Pinpoint the cell where the given text exists, returning its (X, Y) midpoint coordinate. 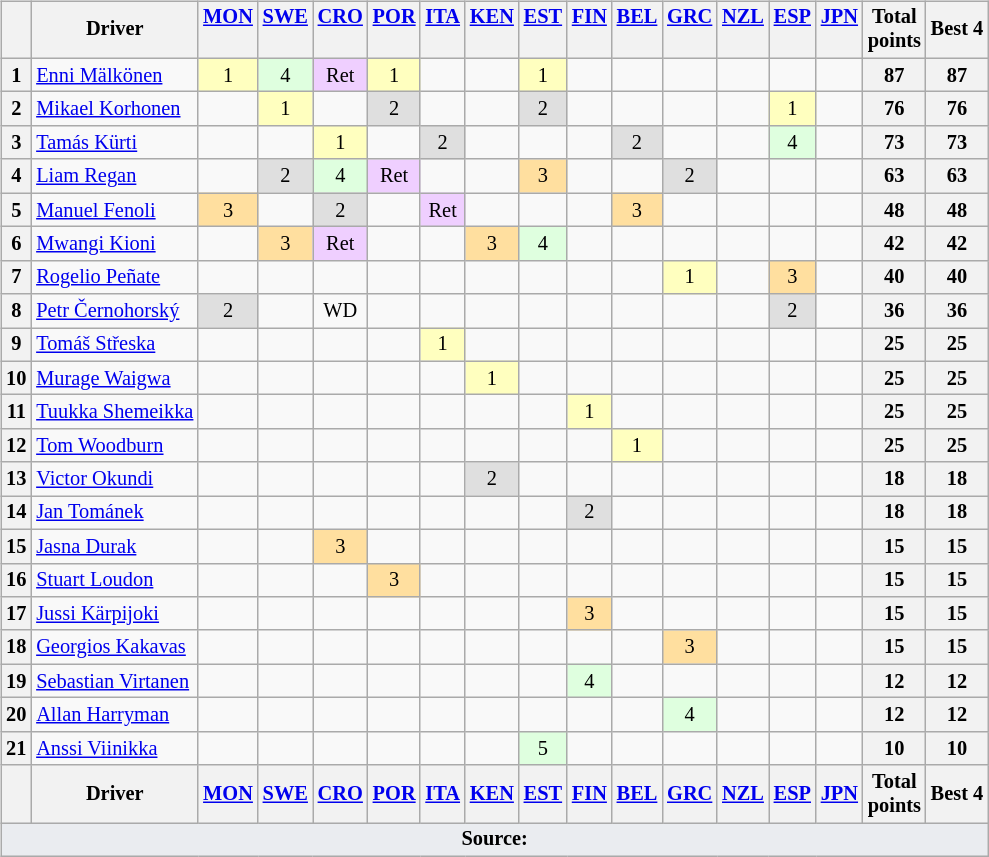
Tom Woodburn (114, 446)
13 (16, 479)
Tamás Kürti (114, 143)
Tomáš Střeska (114, 345)
Murage Waigwa (114, 378)
Source: (494, 840)
Liam Regan (114, 176)
14 (16, 513)
16 (16, 580)
Jan Tománek (114, 513)
Mwangi Kioni (114, 244)
Georgios Kakavas (114, 647)
Stuart Loudon (114, 580)
20 (16, 715)
Enni Mälkönen (114, 75)
Victor Okundi (114, 479)
6 (16, 244)
21 (16, 748)
Rogelio Peñate (114, 277)
Jussi Kärpijoki (114, 614)
9 (16, 345)
7 (16, 277)
11 (16, 412)
Jasna Durak (114, 546)
8 (16, 311)
19 (16, 681)
Anssi Viinikka (114, 748)
Mikael Korhonen (114, 109)
Tuukka Shemeikka (114, 412)
Sebastian Virtanen (114, 681)
Manuel Fenoli (114, 210)
Allan Harryman (114, 715)
WD (340, 311)
17 (16, 614)
Petr Černohorský (114, 311)
